Locate the cell with the specified text and output its (X, Y) center coordinate. 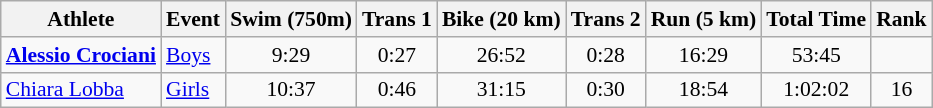
Athlete (81, 19)
0:30 (606, 90)
16 (902, 90)
Trans 2 (606, 19)
0:46 (397, 90)
16:29 (704, 55)
53:45 (816, 55)
0:28 (606, 55)
Event (193, 19)
31:15 (502, 90)
18:54 (704, 90)
Bike (20 km) (502, 19)
0:27 (397, 55)
9:29 (291, 55)
Total Time (816, 19)
Boys (193, 55)
1:02:02 (816, 90)
Girls (193, 90)
Alessio Crociani (81, 55)
Rank (902, 19)
10:37 (291, 90)
Run (5 km) (704, 19)
Chiara Lobba (81, 90)
26:52 (502, 55)
Swim (750m) (291, 19)
Trans 1 (397, 19)
